Output the [x, y] coordinate of the center of the cell containing the given text.  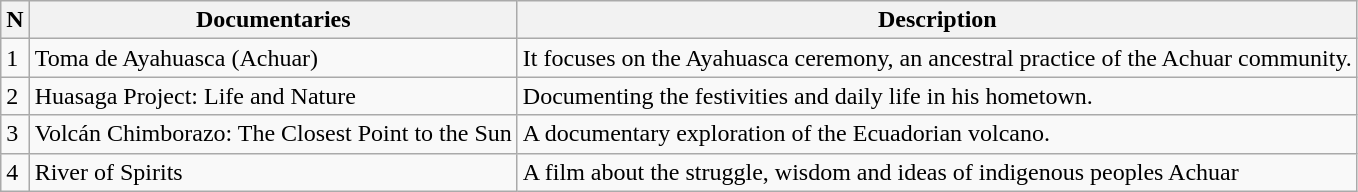
River of Spirits [273, 172]
Volcán Chimborazo: The Closest Point to the Sun [273, 134]
N [15, 20]
It focuses on the Ayahuasca ceremony, an ancestral practice of the Achuar community. [937, 58]
Documenting the festivities and daily life in his hometown. [937, 96]
3 [15, 134]
Documentaries [273, 20]
2 [15, 96]
Description [937, 20]
A documentary exploration of the Ecuadorian volcano. [937, 134]
1 [15, 58]
4 [15, 172]
Huasaga Project: Life and Nature [273, 96]
Toma de Ayahuasca (Achuar) [273, 58]
A film about the struggle, wisdom and ideas of indigenous peoples Achuar [937, 172]
